From the cell containing the given text, extract its center point as (x, y) coordinate. 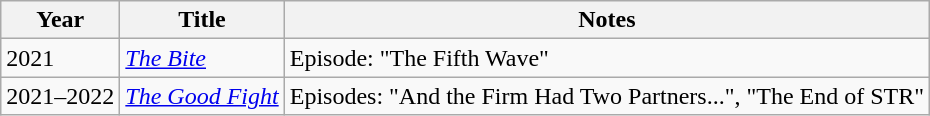
The Good Fight (202, 96)
The Bite (202, 58)
2021 (60, 58)
Notes (606, 20)
Title (202, 20)
Episodes: "And the Firm Had Two Partners...", "The End of STR" (606, 96)
2021–2022 (60, 96)
Year (60, 20)
Episode: "The Fifth Wave" (606, 58)
